Search for the cell housing the specified text and yield its (x, y) center coordinate. 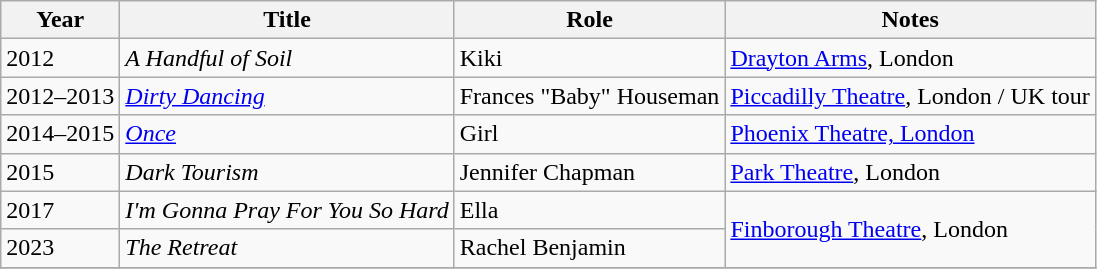
Phoenix Theatre, London (910, 134)
Year (60, 20)
The Retreat (287, 248)
2012 (60, 58)
Title (287, 20)
Dark Tourism (287, 172)
Once (287, 134)
2015 (60, 172)
Finborough Theatre, London (910, 229)
2012–2013 (60, 96)
2023 (60, 248)
Park Theatre, London (910, 172)
Role (590, 20)
I'm Gonna Pray For You So Hard (287, 210)
2014–2015 (60, 134)
Notes (910, 20)
Ella (590, 210)
Dirty Dancing (287, 96)
Kiki (590, 58)
Girl (590, 134)
A Handful of Soil (287, 58)
Frances "Baby" Houseman (590, 96)
Piccadilly Theatre, London / UK tour (910, 96)
2017 (60, 210)
Rachel Benjamin (590, 248)
Jennifer Chapman (590, 172)
Drayton Arms, London (910, 58)
